Extract the (X, Y) coordinate from the center of the cell holding the provided text.  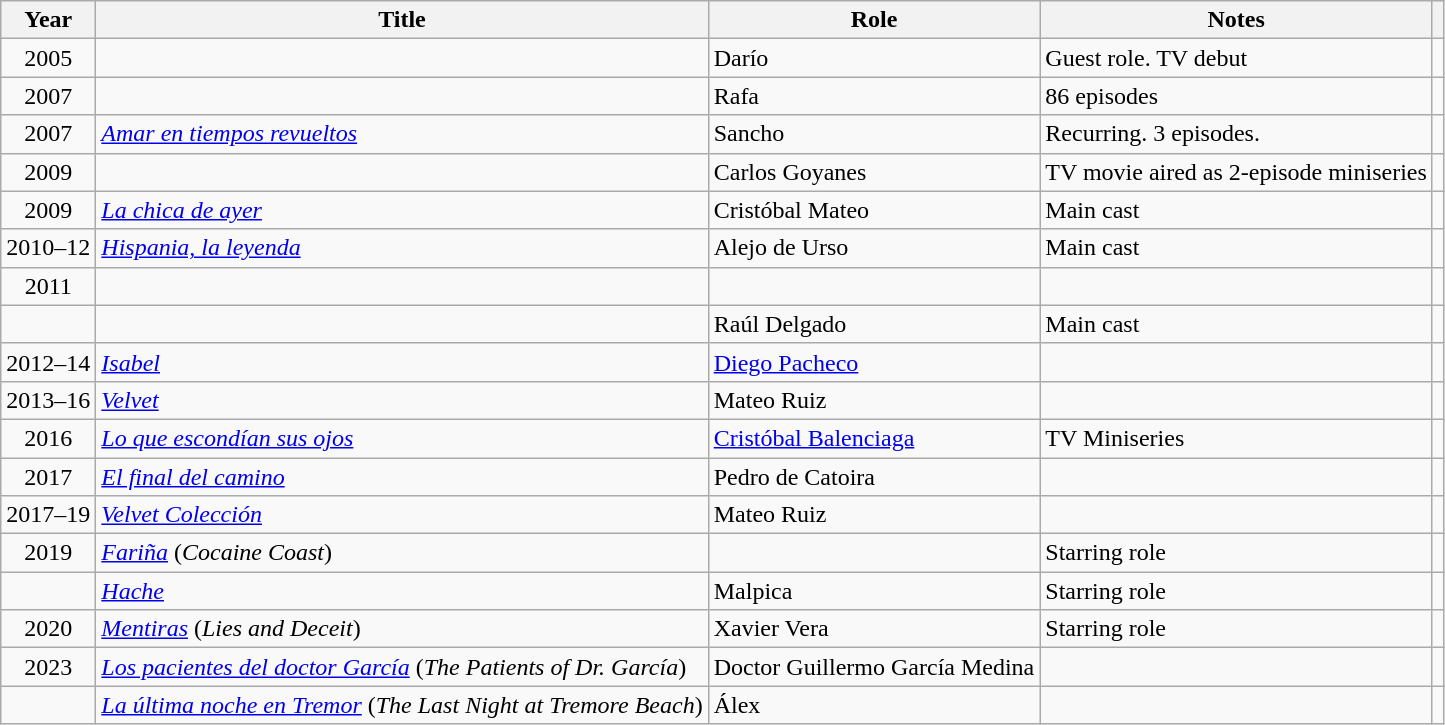
Velvet (402, 400)
Raúl Delgado (874, 324)
Xavier Vera (874, 629)
Fariña (Cocaine Coast) (402, 553)
Diego Pacheco (874, 362)
Hispania, la leyenda (402, 248)
Los pacientes del doctor García (The Patients of Dr. García) (402, 667)
Lo que escondían sus ojos (402, 438)
2017–19 (48, 515)
El final del camino (402, 477)
Hache (402, 591)
Malpica (874, 591)
TV Miniseries (1236, 438)
La chica de ayer (402, 210)
Year (48, 20)
Mentiras (Lies and Deceit) (402, 629)
TV movie aired as 2-episode miniseries (1236, 172)
2017 (48, 477)
Rafa (874, 96)
2012–14 (48, 362)
Guest role. TV debut (1236, 58)
2005 (48, 58)
2013–16 (48, 400)
La última noche en Tremor (The Last Night at Tremore Beach) (402, 705)
Title (402, 20)
Cristóbal Mateo (874, 210)
Álex (874, 705)
2011 (48, 286)
2016 (48, 438)
Carlos Goyanes (874, 172)
Sancho (874, 134)
2020 (48, 629)
Recurring. 3 episodes. (1236, 134)
Velvet Colección (402, 515)
Alejo de Urso (874, 248)
2019 (48, 553)
Isabel (402, 362)
Role (874, 20)
Amar en tiempos revueltos (402, 134)
86 episodes (1236, 96)
Cristóbal Balenciaga (874, 438)
Doctor Guillermo García Medina (874, 667)
2023 (48, 667)
Darío (874, 58)
Notes (1236, 20)
Pedro de Catoira (874, 477)
2010–12 (48, 248)
